Provide the [X, Y] coordinate of the cell's center where the given text is located.  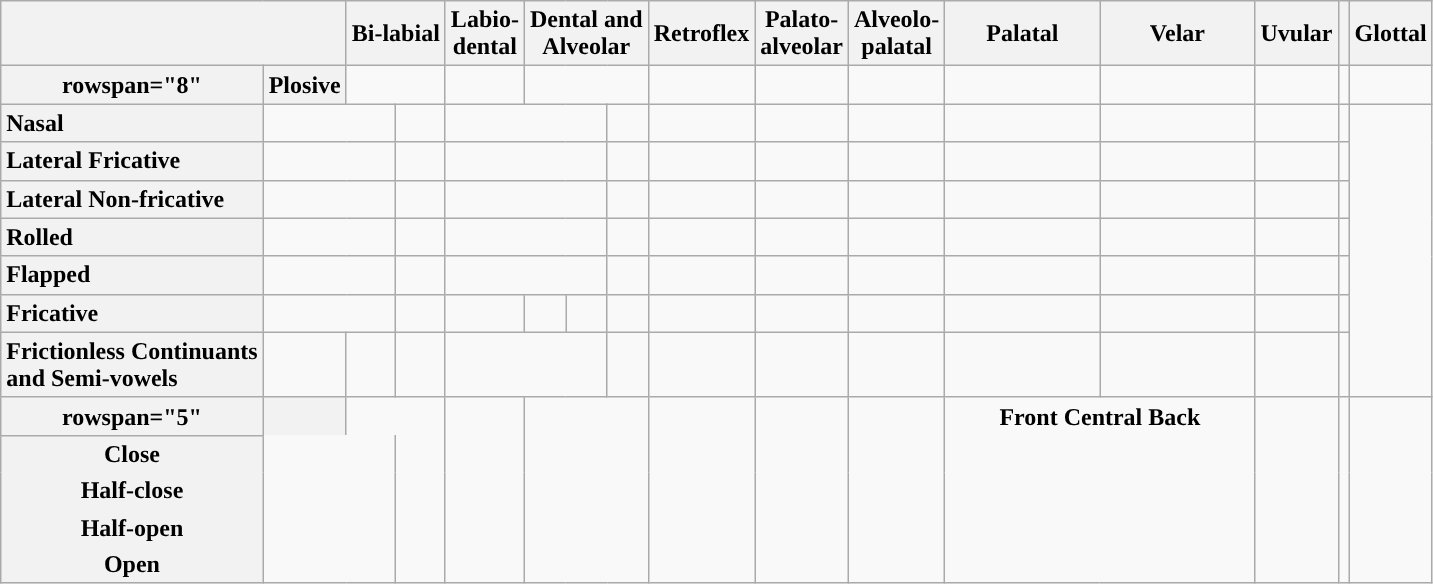
Labio-dental [484, 34]
Velar [1178, 34]
Front Central Back [1100, 416]
Retroflex [702, 34]
Uvular [1296, 34]
Rolled [132, 237]
Dental and Alveolar [586, 34]
Glottal [1390, 34]
Lateral Non-fricative [132, 199]
rowspan="5" [132, 416]
Fricative [132, 313]
Lateral Fricative [132, 161]
Half-open [132, 528]
Open [132, 564]
Flapped [132, 275]
Half-close [132, 492]
Nasal [132, 123]
Palatal [1022, 34]
Plosive [304, 85]
Alveolo-palatal [896, 34]
Frictionless Continuants and Semi-vowels [132, 364]
rowspan="8" [132, 85]
Palato-alveolar [802, 34]
Close [132, 454]
Bi-labial [396, 34]
